Identify which cell holds the provided text, then report its [x, y] central coordinate. 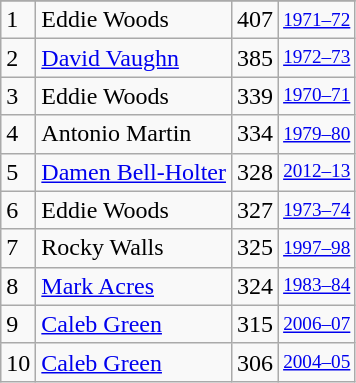
1972–73 [317, 58]
1 [18, 20]
Rocky Walls [134, 248]
1973–74 [317, 210]
David Vaughn [134, 58]
315 [254, 324]
306 [254, 362]
3 [18, 96]
1979–80 [317, 134]
2 [18, 58]
10 [18, 362]
2004–05 [317, 362]
7 [18, 248]
Antonio Martin [134, 134]
325 [254, 248]
1971–72 [317, 20]
5 [18, 172]
Damen Bell-Holter [134, 172]
334 [254, 134]
Mark Acres [134, 286]
4 [18, 134]
339 [254, 96]
2012–13 [317, 172]
6 [18, 210]
328 [254, 172]
2006–07 [317, 324]
407 [254, 20]
8 [18, 286]
1983–84 [317, 286]
327 [254, 210]
1970–71 [317, 96]
385 [254, 58]
9 [18, 324]
1997–98 [317, 248]
324 [254, 286]
